Pinpoint the cell where the given text exists, returning its (x, y) midpoint coordinate. 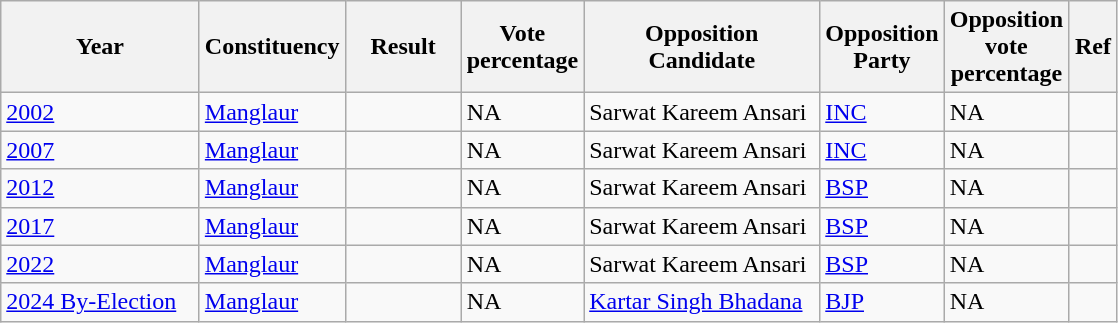
Vote percentage (522, 47)
Ref (1094, 47)
2002 (100, 112)
Opposition Candidate (702, 47)
Opposition vote percentage (1006, 47)
Year (100, 47)
Constituency (272, 47)
Result (403, 47)
2012 (100, 188)
Kartar Singh Bhadana (702, 302)
2022 (100, 264)
2024 By-Election (100, 302)
2007 (100, 150)
Opposition Party (882, 47)
BJP (882, 302)
2017 (100, 226)
